Capture the cell that displays the provided text and extract its [X, Y] central coordinate. 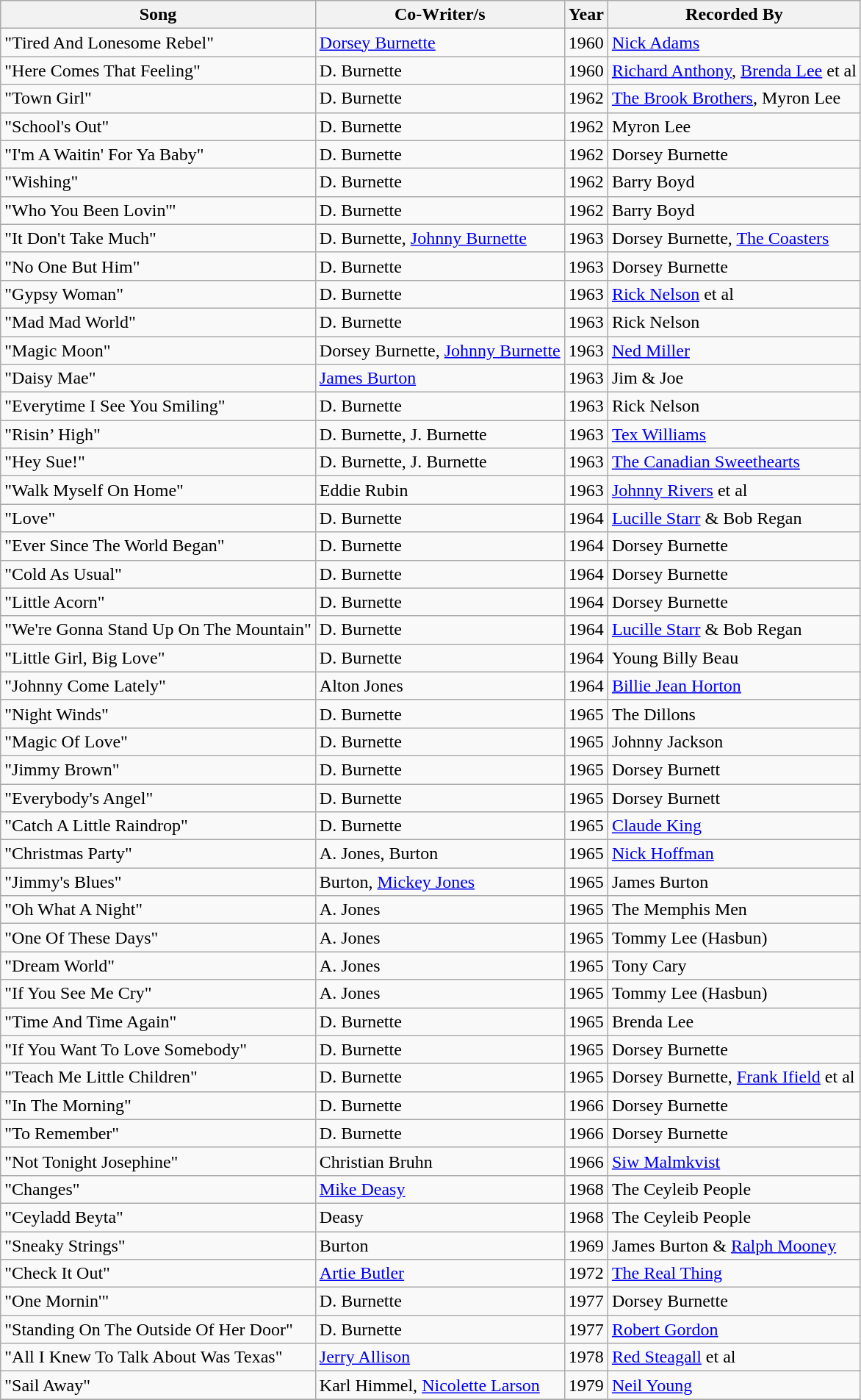
1979 [586, 1385]
Dorsey Burnette, Frank Ifield et al [734, 1077]
"Magic Of Love" [159, 742]
"Everybody's Angel" [159, 797]
Ned Miller [734, 351]
"I'm A Waitin' For Ya Baby" [159, 154]
Robert Gordon [734, 1329]
"Cold As Usual" [159, 574]
"Who You Been Lovin'" [159, 210]
1969 [586, 1246]
Karl Himmel, Nicolette Larson [439, 1385]
Young Billy Beau [734, 658]
"Daisy Mae" [159, 378]
"Little Acorn" [159, 602]
"If You See Me Cry" [159, 994]
"Dream World" [159, 966]
A. Jones, Burton [439, 854]
Johnny Jackson [734, 742]
"We're Gonna Stand Up On The Mountain" [159, 630]
"Hey Sue!" [159, 462]
1972 [586, 1274]
Eddie Rubin [439, 490]
"Walk Myself On Home" [159, 490]
Co-Writer/s [439, 15]
The Memphis Men [734, 910]
Neil Young [734, 1385]
The Canadian Sweethearts [734, 462]
"If You Want To Love Somebody" [159, 1049]
Red Steagall et al [734, 1357]
Jerry Allison [439, 1357]
"Gypsy Woman" [159, 294]
"One Of These Days" [159, 938]
"Ever Since The World Began" [159, 546]
Dorsey Burnette, The Coasters [734, 238]
"Check It Out" [159, 1274]
Dorsey Burnette, Johnny Burnette [439, 351]
Myron Lee [734, 126]
"Johnny Come Lately" [159, 686]
Claude King [734, 826]
"Teach Me Little Children" [159, 1077]
Mike Deasy [439, 1189]
"To Remember" [159, 1133]
Artie Butler [439, 1274]
"Christmas Party" [159, 854]
"Magic Moon" [159, 351]
The Real Thing [734, 1274]
"Town Girl" [159, 98]
James Burton & Ralph Mooney [734, 1246]
"All I Knew To Talk About Was Texas" [159, 1357]
Nick Hoffman [734, 854]
"Tired And Lonesome Rebel" [159, 43]
"Catch A Little Raindrop" [159, 826]
Tex Williams [734, 434]
Recorded By [734, 15]
Brenda Lee [734, 1022]
"Jimmy's Blues" [159, 882]
Tony Cary [734, 966]
"Night Winds" [159, 714]
"Changes" [159, 1189]
D. Burnette, Johnny Burnette [439, 238]
Siw Malmkvist [734, 1161]
Burton, Mickey Jones [439, 882]
"Mad Mad World" [159, 322]
Alton Jones [439, 686]
"Here Comes That Feeling" [159, 71]
1978 [586, 1357]
"Oh What A Night" [159, 910]
The Brook Brothers, Myron Lee [734, 98]
Christian Bruhn [439, 1161]
Deasy [439, 1217]
"Not Tonight Josephine" [159, 1161]
"Sail Away" [159, 1385]
Song [159, 15]
"Time And Time Again" [159, 1022]
Richard Anthony, Brenda Lee et al [734, 71]
Jim & Joe [734, 378]
"No One But Him" [159, 266]
Billie Jean Horton [734, 686]
Rick Nelson et al [734, 294]
"Ceyladd Beyta" [159, 1217]
The Dillons [734, 714]
"Jimmy Brown" [159, 769]
"It Don't Take Much" [159, 238]
"In The Morning" [159, 1105]
"One Mornin'" [159, 1302]
"Everytime I See You Smiling" [159, 406]
"Sneaky Strings" [159, 1246]
Nick Adams [734, 43]
"Risin’ High" [159, 434]
Johnny Rivers et al [734, 490]
"Little Girl, Big Love" [159, 658]
"Wishing" [159, 182]
Burton [439, 1246]
"School's Out" [159, 126]
Year [586, 15]
"Love" [159, 518]
"Standing On The Outside Of Her Door" [159, 1329]
